Detect which cell encompasses the target text, then output its (x, y) center coordinate. 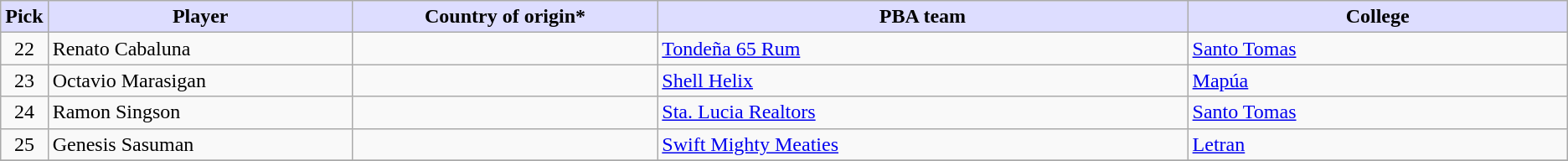
Country of origin* (505, 17)
Ramon Singson (200, 112)
25 (24, 144)
23 (24, 80)
Swift Mighty Meaties (923, 144)
Octavio Marasigan (200, 80)
Shell Helix (923, 80)
Sta. Lucia Realtors (923, 112)
Renato Cabaluna (200, 49)
Genesis Sasuman (200, 144)
Pick (24, 17)
22 (24, 49)
Mapúa (1377, 80)
Letran (1377, 144)
College (1377, 17)
Player (200, 17)
PBA team (923, 17)
Tondeña 65 Rum (923, 49)
24 (24, 112)
